Scan for the cell matching the given text and deliver its [x, y] coordinate at center. 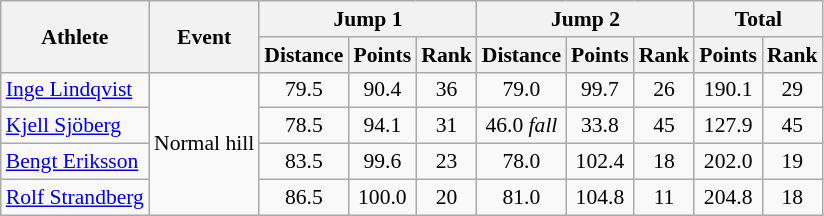
102.4 [600, 162]
20 [446, 197]
46.0 fall [522, 126]
Normal hill [204, 143]
94.1 [383, 126]
79.0 [522, 90]
202.0 [728, 162]
Total [758, 19]
Inge Lindqvist [75, 90]
Jump 1 [368, 19]
19 [792, 162]
31 [446, 126]
Rolf Strandberg [75, 197]
11 [664, 197]
100.0 [383, 197]
204.8 [728, 197]
127.9 [728, 126]
190.1 [728, 90]
Kjell Sjöberg [75, 126]
36 [446, 90]
Event [204, 36]
79.5 [304, 90]
78.0 [522, 162]
26 [664, 90]
99.6 [383, 162]
33.8 [600, 126]
86.5 [304, 197]
99.7 [600, 90]
23 [446, 162]
Jump 2 [586, 19]
90.4 [383, 90]
78.5 [304, 126]
81.0 [522, 197]
83.5 [304, 162]
104.8 [600, 197]
Bengt Eriksson [75, 162]
Athlete [75, 36]
29 [792, 90]
